Find where the given text appears and provide that cell's center as (x, y) coordinate. 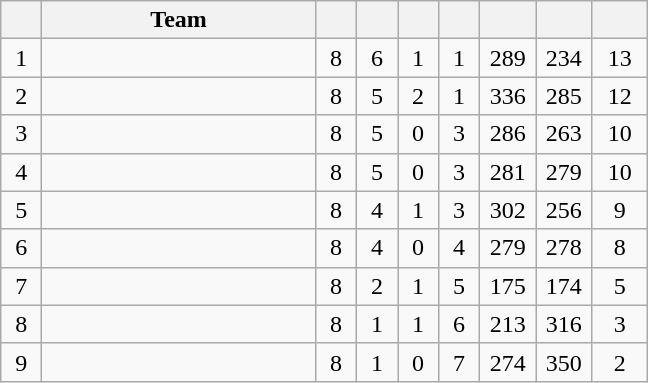
278 (564, 248)
174 (564, 286)
286 (508, 134)
263 (564, 134)
285 (564, 96)
336 (508, 96)
256 (564, 210)
234 (564, 58)
316 (564, 324)
Team (179, 20)
213 (508, 324)
289 (508, 58)
13 (620, 58)
281 (508, 172)
175 (508, 286)
274 (508, 362)
302 (508, 210)
12 (620, 96)
350 (564, 362)
